Search for the cell housing the specified text and yield its [X, Y] center coordinate. 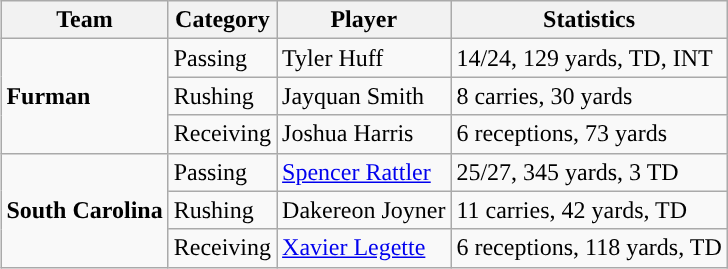
Jayquan Smith [364, 96]
Dakereon Joyner [364, 210]
14/24, 129 yards, TD, INT [589, 58]
Player [364, 20]
6 receptions, 73 yards [589, 134]
South Carolina [84, 210]
25/27, 345 yards, 3 TD [589, 172]
6 receptions, 118 yards, TD [589, 248]
Joshua Harris [364, 134]
Team [84, 20]
Tyler Huff [364, 58]
Xavier Legette [364, 248]
8 carries, 30 yards [589, 96]
Statistics [589, 20]
Spencer Rattler [364, 172]
11 carries, 42 yards, TD [589, 210]
Furman [84, 96]
Category [222, 20]
